Return (X, Y) of the center of cell containing provided text 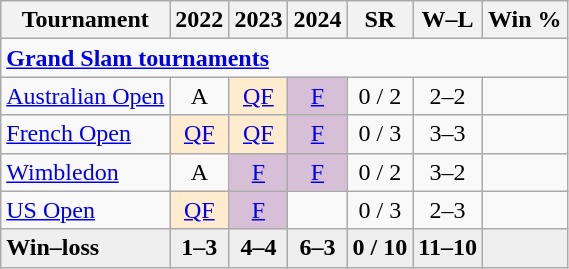
Win–loss (86, 248)
W–L (448, 20)
Grand Slam tournaments (284, 58)
SR (380, 20)
2024 (318, 20)
3–3 (448, 134)
Tournament (86, 20)
11–10 (448, 248)
Australian Open (86, 96)
French Open (86, 134)
2–2 (448, 96)
Win % (524, 20)
4–4 (258, 248)
Wimbledon (86, 172)
6–3 (318, 248)
2022 (200, 20)
0 / 10 (380, 248)
2023 (258, 20)
3–2 (448, 172)
1–3 (200, 248)
2–3 (448, 210)
US Open (86, 210)
